Output the [x, y] coordinate of the center of the cell containing the given text.  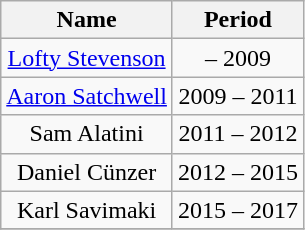
2009 – 2011 [238, 96]
Sam Alatini [87, 134]
2011 – 2012 [238, 134]
2012 – 2015 [238, 172]
2015 – 2017 [238, 210]
Period [238, 20]
Name [87, 20]
– 2009 [238, 58]
Aaron Satchwell [87, 96]
Karl Savimaki [87, 210]
Lofty Stevenson [87, 58]
Daniel Cünzer [87, 172]
